Provide the [X, Y] coordinate of the cell's center where the given text is located.  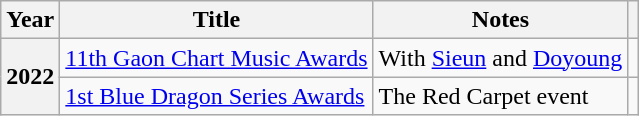
Notes [500, 20]
1st Blue Dragon Series Awards [216, 96]
With Sieun and Doyoung [500, 58]
Year [30, 20]
The Red Carpet event [500, 96]
11th Gaon Chart Music Awards [216, 58]
Title [216, 20]
2022 [30, 77]
